Locate the cell with the specified text and output its [X, Y] center coordinate. 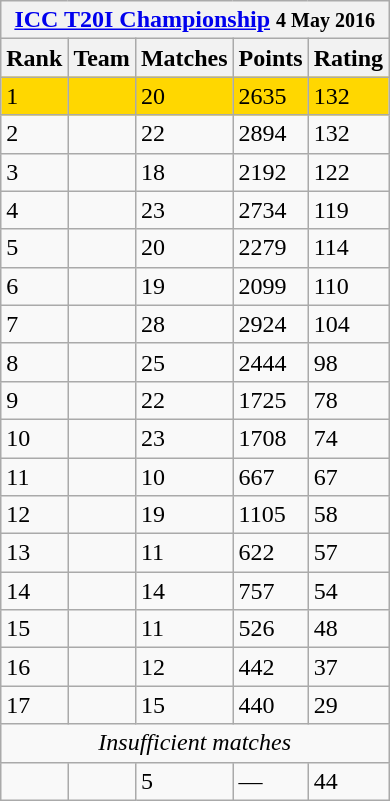
18 [184, 172]
98 [348, 362]
17 [34, 705]
667 [270, 477]
1725 [270, 400]
2635 [270, 96]
48 [348, 629]
110 [348, 286]
74 [348, 438]
44 [348, 781]
442 [270, 667]
Insufficient matches [195, 743]
6 [34, 286]
4 [34, 210]
Matches [184, 58]
37 [348, 667]
2894 [270, 134]
757 [270, 591]
Points [270, 58]
1105 [270, 515]
2099 [270, 286]
526 [270, 629]
7 [34, 324]
Team [102, 58]
622 [270, 553]
2 [34, 134]
3 [34, 172]
114 [348, 248]
ICC T20I Championship 4 May 2016 [195, 20]
2734 [270, 210]
104 [348, 324]
29 [348, 705]
— [270, 781]
54 [348, 591]
78 [348, 400]
440 [270, 705]
1708 [270, 438]
119 [348, 210]
8 [34, 362]
2192 [270, 172]
67 [348, 477]
2444 [270, 362]
13 [34, 553]
16 [34, 667]
2924 [270, 324]
Rank [34, 58]
122 [348, 172]
57 [348, 553]
1 [34, 96]
2279 [270, 248]
9 [34, 400]
25 [184, 362]
28 [184, 324]
58 [348, 515]
Rating [348, 58]
